For the text-containing cell, return its midpoint in (x, y) coordinate format. 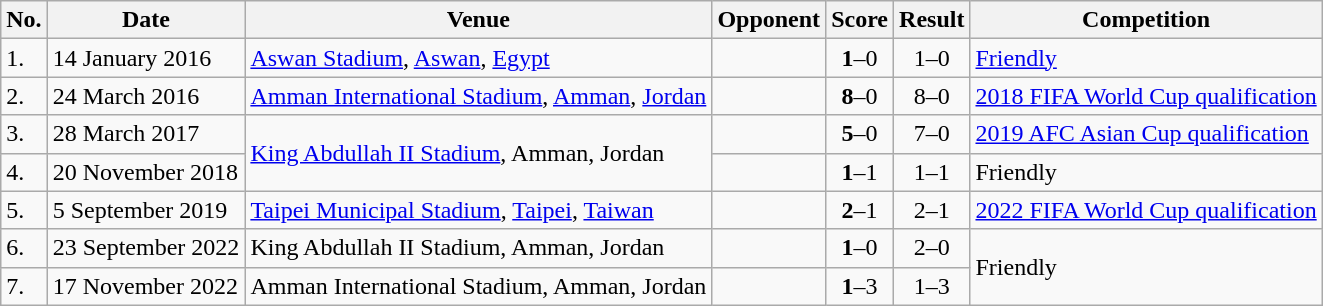
20 November 2018 (146, 172)
7–0 (932, 134)
17 November 2022 (146, 286)
14 January 2016 (146, 58)
2022 FIFA World Cup qualification (1146, 210)
1. (24, 58)
Date (146, 20)
Aswan Stadium, Aswan, Egypt (478, 58)
7. (24, 286)
No. (24, 20)
Opponent (769, 20)
3. (24, 134)
6. (24, 248)
2019 AFC Asian Cup qualification (1146, 134)
2018 FIFA World Cup qualification (1146, 96)
Venue (478, 20)
28 March 2017 (146, 134)
5 September 2019 (146, 210)
Result (932, 20)
24 March 2016 (146, 96)
Score (860, 20)
4. (24, 172)
Competition (1146, 20)
2. (24, 96)
Taipei Municipal Stadium, Taipei, Taiwan (478, 210)
5. (24, 210)
5–0 (860, 134)
23 September 2022 (146, 248)
2–0 (932, 248)
